Output the [X, Y] coordinate of the center of the cell containing the given text.  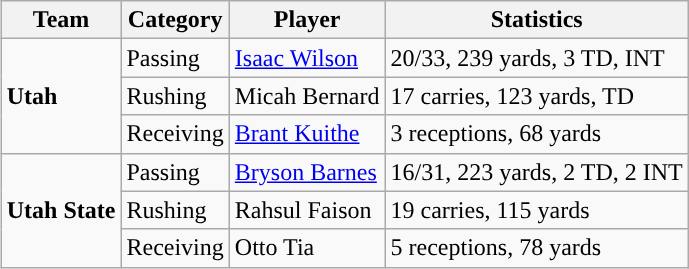
Team [61, 20]
Otto Tia [307, 248]
Category [175, 20]
Statistics [536, 20]
5 receptions, 78 yards [536, 248]
Utah State [61, 210]
Bryson Barnes [307, 172]
Rahsul Faison [307, 210]
3 receptions, 68 yards [536, 134]
20/33, 239 yards, 3 TD, INT [536, 58]
19 carries, 115 yards [536, 210]
Player [307, 20]
16/31, 223 yards, 2 TD, 2 INT [536, 172]
Utah [61, 96]
Brant Kuithe [307, 134]
17 carries, 123 yards, TD [536, 96]
Micah Bernard [307, 96]
Isaac Wilson [307, 58]
